Find where the given text appears and provide that cell's center as (x, y) coordinate. 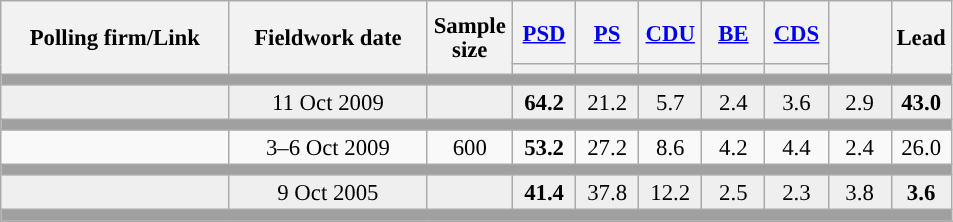
CDU (670, 32)
41.4 (544, 194)
Fieldwork date (328, 38)
2.9 (860, 102)
3.8 (860, 194)
37.8 (608, 194)
8.6 (670, 148)
21.2 (608, 102)
9 Oct 2005 (328, 194)
Lead (921, 38)
Sample size (470, 38)
53.2 (544, 148)
4.4 (796, 148)
43.0 (921, 102)
64.2 (544, 102)
PSD (544, 32)
Polling firm/Link (115, 38)
PS (608, 32)
26.0 (921, 148)
BE (734, 32)
27.2 (608, 148)
600 (470, 148)
2.5 (734, 194)
12.2 (670, 194)
11 Oct 2009 (328, 102)
3–6 Oct 2009 (328, 148)
5.7 (670, 102)
CDS (796, 32)
2.3 (796, 194)
4.2 (734, 148)
